Locate the cell with the specified text and output its (x, y) center coordinate. 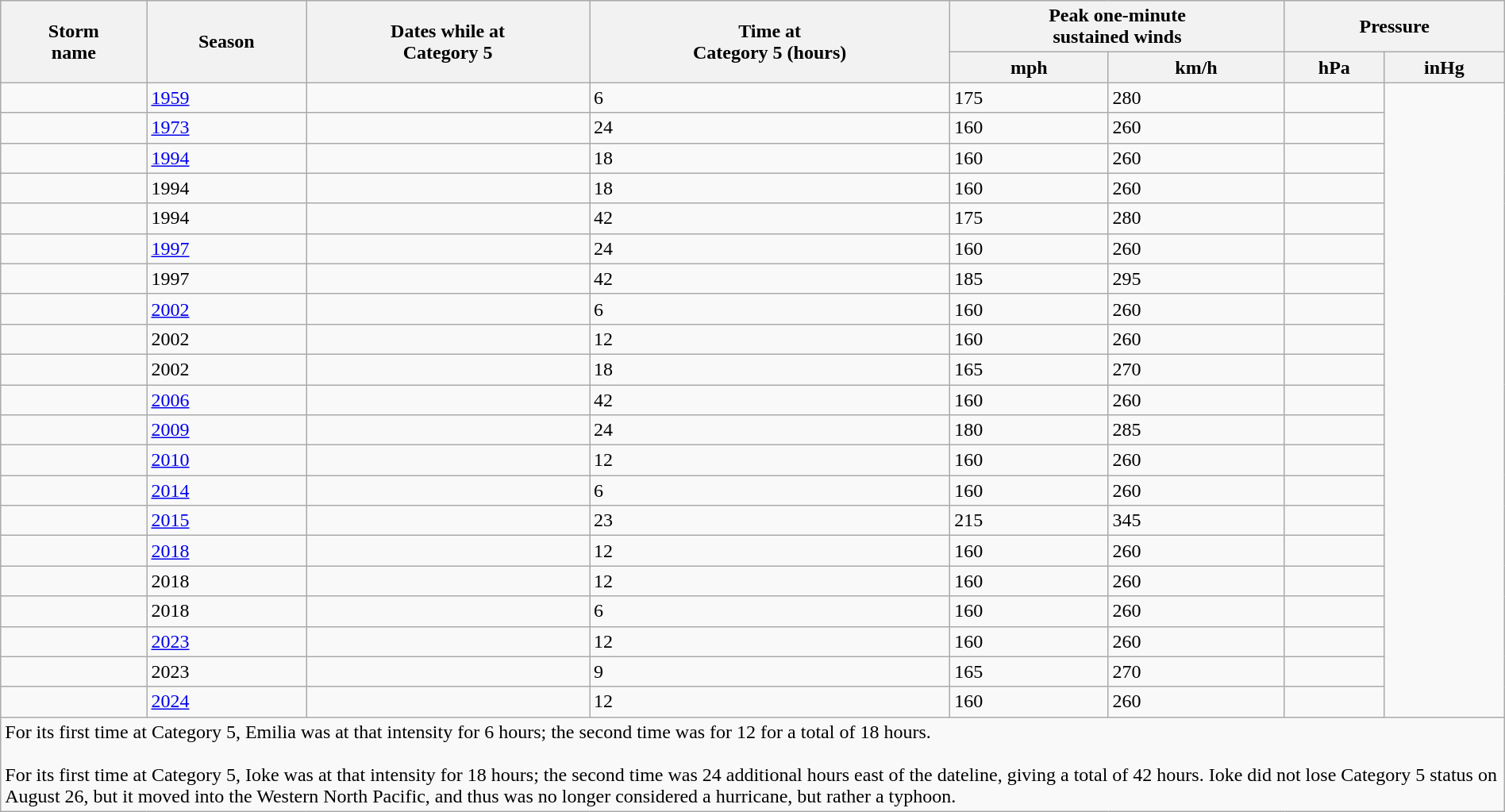
2010 (227, 460)
2015 (227, 521)
2014 (227, 491)
hPa (1334, 67)
1959 (227, 98)
Time atCategory 5 (hours) (770, 41)
185 (1029, 279)
Dates while atCategory 5 (448, 41)
Stormname (74, 41)
1973 (227, 128)
215 (1029, 521)
295 (1196, 279)
Peak one-minutesustained winds (1118, 27)
2009 (227, 430)
mph (1029, 67)
Pressure (1394, 27)
9 (770, 672)
km/h (1196, 67)
345 (1196, 521)
180 (1029, 430)
285 (1196, 430)
Season (227, 41)
2024 (227, 702)
2006 (227, 399)
inHg (1445, 67)
23 (770, 521)
